Capture the cell that displays the provided text and extract its (X, Y) central coordinate. 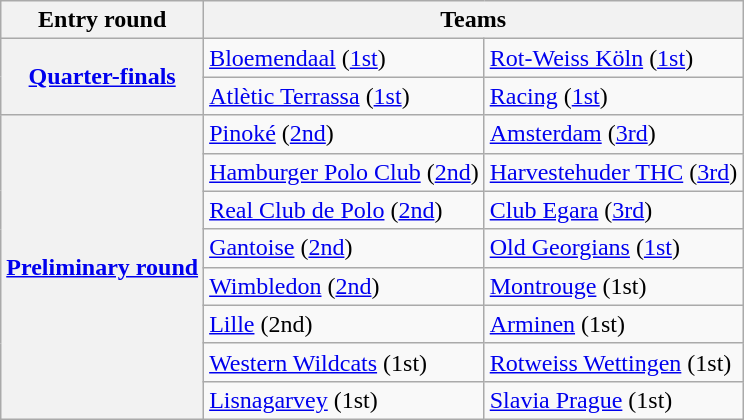
Entry round (102, 20)
Pinoké (2nd) (344, 134)
Amsterdam (3rd) (614, 134)
Lisnagarvey (1st) (344, 400)
Montrouge (1st) (614, 286)
Quarter-finals (102, 77)
Atlètic Terrassa (1st) (344, 96)
Gantoise (2nd) (344, 248)
Rot-Weiss Köln (1st) (614, 58)
Club Egara (3rd) (614, 210)
Slavia Prague (1st) (614, 400)
Bloemendaal (1st) (344, 58)
Old Georgians (1st) (614, 248)
Western Wildcats (1st) (344, 362)
Wimbledon (2nd) (344, 286)
Hamburger Polo Club (2nd) (344, 172)
Rotweiss Wettingen (1st) (614, 362)
Racing (1st) (614, 96)
Arminen (1st) (614, 324)
Teams (474, 20)
Preliminary round (102, 267)
Harvestehuder THC (3rd) (614, 172)
Lille (2nd) (344, 324)
Real Club de Polo (2nd) (344, 210)
